Pinpoint the cell where the given text exists, returning its [X, Y] midpoint coordinate. 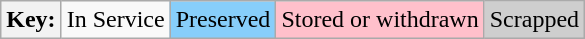
Key: [31, 20]
Stored or withdrawn [380, 20]
Preserved [223, 20]
In Service [116, 20]
Scrapped [534, 20]
